Find where the given text appears and provide that cell's center as [x, y] coordinate. 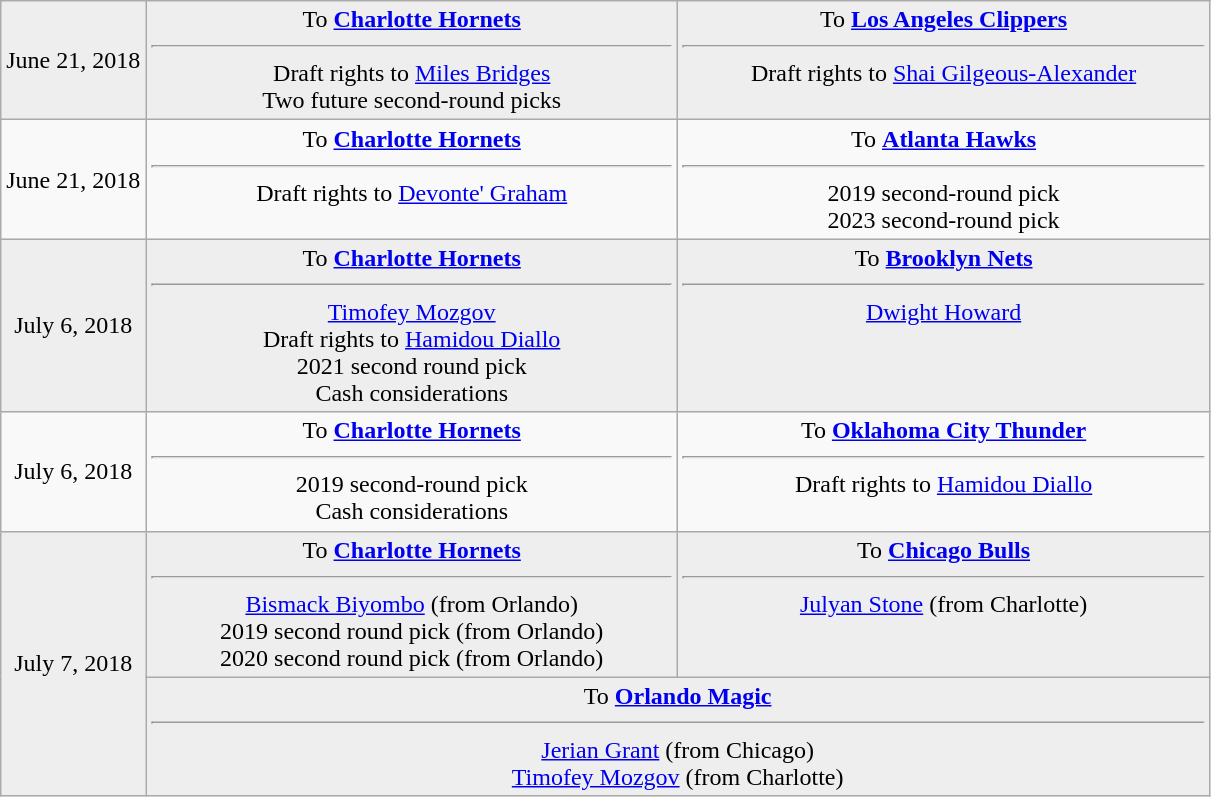
To Charlotte HornetsDraft rights to Miles BridgesTwo future second-round picks [412, 60]
To Charlotte HornetsBismack Biyombo (from Orlando)2019 second round pick (from Orlando)2020 second round pick (from Orlando) [412, 604]
To Brooklyn NetsDwight Howard [944, 326]
To Atlanta Hawks2019 second-round pick2023 second-round pick [944, 180]
To Chicago BullsJulyan Stone (from Charlotte) [944, 604]
July 7, 2018 [74, 664]
To Orlando MagicJerian Grant (from Chicago)Timofey Mozgov (from Charlotte) [678, 736]
To Charlotte HornetsDraft rights to Devonte' Graham [412, 180]
To Oklahoma City ThunderDraft rights to Hamidou Diallo [944, 472]
To Charlotte HornetsTimofey MozgovDraft rights to Hamidou Diallo2021 second round pickCash considerations [412, 326]
To Los Angeles ClippersDraft rights to Shai Gilgeous-Alexander [944, 60]
To Charlotte Hornets2019 second-round pickCash considerations [412, 472]
